Locate the cell with the specified text and output its [X, Y] center coordinate. 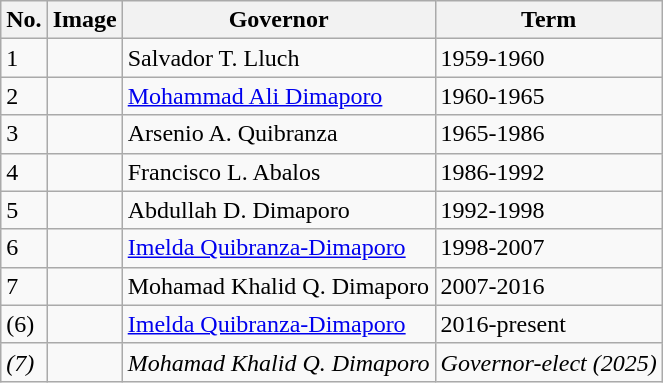
5 [24, 210]
Term [548, 20]
1986-1992 [548, 172]
2 [24, 96]
(7) [24, 362]
7 [24, 286]
Governor-elect (2025) [548, 362]
3 [24, 134]
Francisco L. Abalos [278, 172]
(6) [24, 324]
Abdullah D. Dimaporo [278, 210]
Arsenio A. Quibranza [278, 134]
Governor [278, 20]
2007-2016 [548, 286]
1965-1986 [548, 134]
1960-1965 [548, 96]
Image [84, 20]
1959-1960 [548, 58]
4 [24, 172]
No. [24, 20]
Salvador T. Lluch [278, 58]
6 [24, 248]
1998-2007 [548, 248]
Mohammad Ali Dimaporo [278, 96]
2016-present [548, 324]
1 [24, 58]
1992-1998 [548, 210]
